Locate the cell with the specified text and output its (X, Y) center coordinate. 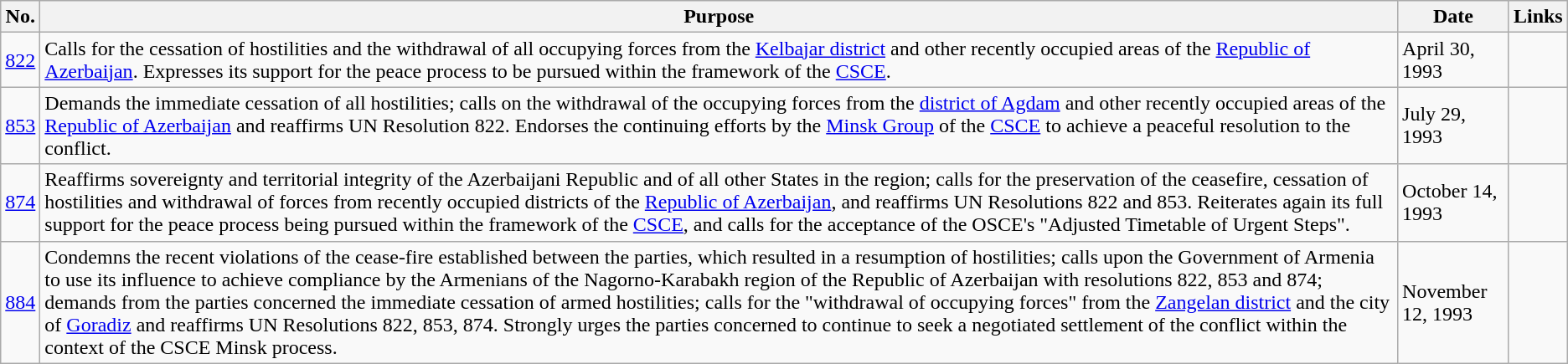
884 (20, 302)
No. (20, 17)
Date (1454, 17)
822 (20, 60)
Purpose (719, 17)
853 (20, 126)
874 (20, 203)
November 12, 1993 (1454, 302)
Links (1538, 17)
April 30, 1993 (1454, 60)
October 14, 1993 (1454, 203)
July 29, 1993 (1454, 126)
